Return (x, y) of the center of cell containing provided text 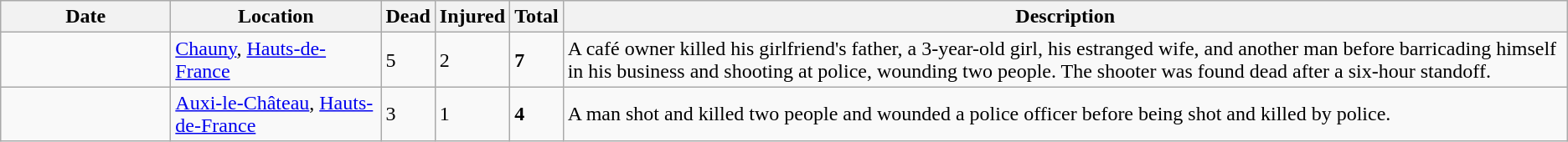
7 (537, 60)
Total (537, 17)
Chauny, Hauts-de-France (276, 60)
A man shot and killed two people and wounded a police officer before being shot and killed by police. (1065, 114)
Date (85, 17)
4 (537, 114)
5 (408, 60)
Auxi-le-Château, Hauts-de-France (276, 114)
2 (472, 60)
1 (472, 114)
3 (408, 114)
Location (276, 17)
Dead (408, 17)
Description (1065, 17)
Injured (472, 17)
